Scan for the cell matching the given text and deliver its [X, Y] coordinate at center. 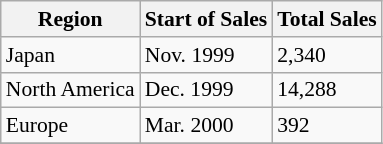
Region [70, 19]
Nov. 1999 [206, 55]
Japan [70, 55]
Total Sales [327, 19]
Dec. 1999 [206, 90]
Mar. 2000 [206, 126]
392 [327, 126]
Europe [70, 126]
Start of Sales [206, 19]
2,340 [327, 55]
North America [70, 90]
14,288 [327, 90]
